Capture the cell that displays the provided text and extract its (X, Y) central coordinate. 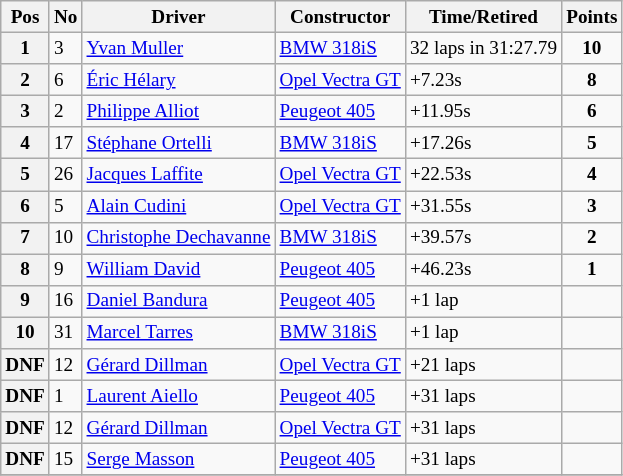
Yvan Muller (178, 48)
Pos (26, 17)
No (66, 17)
32 laps in 31:27.79 (483, 48)
Points (592, 17)
17 (66, 143)
26 (66, 175)
Christophe Dechavanne (178, 238)
Jacques Laffite (178, 175)
7 (26, 238)
16 (66, 301)
Time/Retired (483, 17)
+17.26s (483, 143)
Constructor (340, 17)
+39.57s (483, 238)
Philippe Alliot (178, 111)
+21 laps (483, 365)
31 (66, 333)
Laurent Aiello (178, 396)
+46.23s (483, 270)
+11.95s (483, 111)
Alain Cudini (178, 206)
+22.53s (483, 175)
+7.23s (483, 80)
Driver (178, 17)
Stéphane Ortelli (178, 143)
Marcel Tarres (178, 333)
+31.55s (483, 206)
Serge Masson (178, 460)
Daniel Bandura (178, 301)
Éric Hélary (178, 80)
William David (178, 270)
15 (66, 460)
